For the text-containing cell, return its midpoint in (x, y) coordinate format. 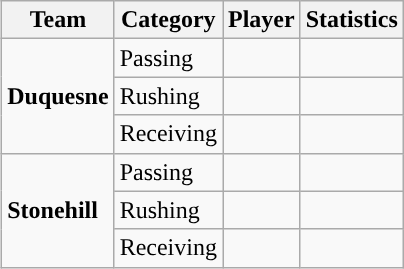
Stonehill (58, 210)
Team (58, 20)
Duquesne (58, 96)
Category (168, 20)
Player (261, 20)
Statistics (352, 20)
